Identify which cell holds the provided text, then report its [X, Y] central coordinate. 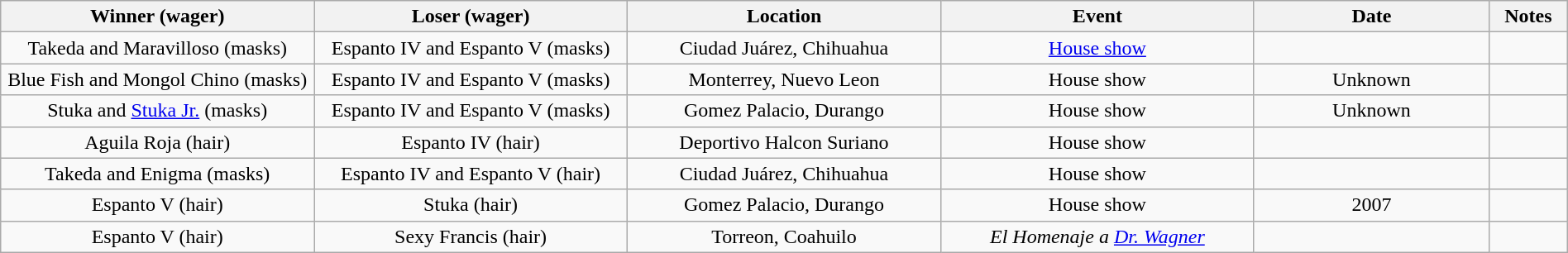
Winner (wager) [157, 17]
Takeda and Enigma (masks) [157, 174]
Aguila Roja (hair) [157, 142]
Sexy Francis (hair) [471, 236]
Location [784, 17]
Takeda and Maravilloso (masks) [157, 48]
2007 [1371, 205]
Espanto IV and Espanto V (hair) [471, 174]
Loser (wager) [471, 17]
Event [1097, 17]
Espanto IV (hair) [471, 142]
Notes [1528, 17]
Monterrey, Nuevo Leon [784, 79]
El Homenaje a Dr. Wagner [1097, 236]
Blue Fish and Mongol Chino (masks) [157, 79]
Deportivo Halcon Suriano [784, 142]
Torreon, Coahuilo [784, 236]
Stuka (hair) [471, 205]
Stuka and Stuka Jr. (masks) [157, 111]
Date [1371, 17]
